Extract the (x, y) coordinate from the center of the cell holding the provided text.  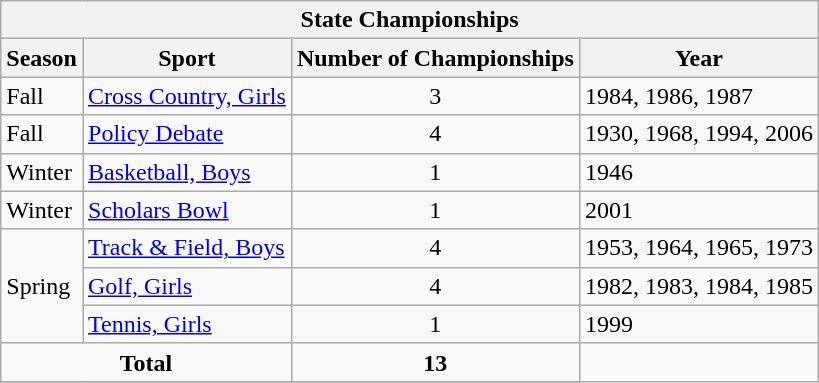
Tennis, Girls (186, 324)
Spring (42, 286)
Total (146, 362)
Year (698, 58)
Basketball, Boys (186, 172)
Policy Debate (186, 134)
Scholars Bowl (186, 210)
1930, 1968, 1994, 2006 (698, 134)
Season (42, 58)
Track & Field, Boys (186, 248)
1946 (698, 172)
13 (435, 362)
Cross Country, Girls (186, 96)
1953, 1964, 1965, 1973 (698, 248)
Sport (186, 58)
1984, 1986, 1987 (698, 96)
3 (435, 96)
Number of Championships (435, 58)
Golf, Girls (186, 286)
2001 (698, 210)
1982, 1983, 1984, 1985 (698, 286)
State Championships (410, 20)
1999 (698, 324)
